Pinpoint the cell where the given text exists, returning its (x, y) midpoint coordinate. 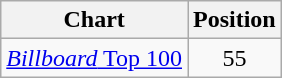
Billboard Top 100 (94, 58)
55 (235, 58)
Chart (94, 20)
Position (235, 20)
